Scan for the cell matching the given text and deliver its [X, Y] coordinate at center. 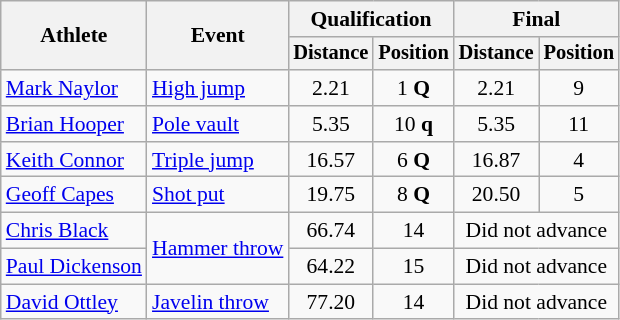
8 Q [413, 195]
11 [579, 124]
Qualification [370, 19]
Shot put [218, 195]
Mark Naylor [74, 88]
1 Q [413, 88]
16.87 [496, 160]
Hammer throw [218, 248]
20.50 [496, 195]
Brian Hooper [74, 124]
Pole vault [218, 124]
66.74 [330, 231]
Athlete [74, 36]
64.22 [330, 267]
Paul Dickenson [74, 267]
6 Q [413, 160]
David Ottley [74, 302]
Chris Black [74, 231]
77.20 [330, 302]
Triple jump [218, 160]
10 q [413, 124]
Geoff Capes [74, 195]
19.75 [330, 195]
9 [579, 88]
High jump [218, 88]
Keith Connor [74, 160]
Final [536, 19]
16.57 [330, 160]
Javelin throw [218, 302]
5 [579, 195]
15 [413, 267]
4 [579, 160]
Event [218, 36]
